Extract the (x, y) coordinate from the center of the cell holding the provided text.  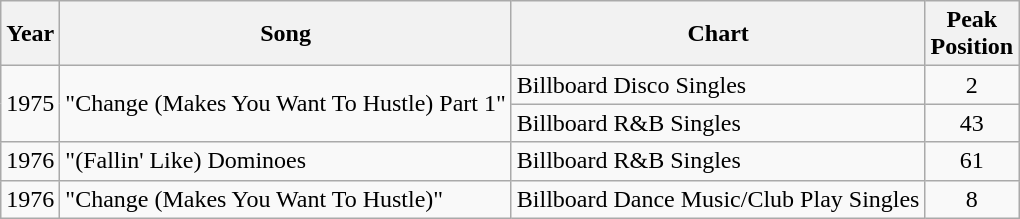
"Change (Makes You Want To Hustle) Part 1" (286, 104)
PeakPosition (972, 34)
2 (972, 85)
8 (972, 199)
Billboard Dance Music/Club Play Singles (718, 199)
Year (30, 34)
"Change (Makes You Want To Hustle)" (286, 199)
61 (972, 161)
1975 (30, 104)
Song (286, 34)
Chart (718, 34)
Billboard Disco Singles (718, 85)
"(Fallin' Like) Dominoes (286, 161)
43 (972, 123)
